For the text-containing cell, return its midpoint in [x, y] coordinate format. 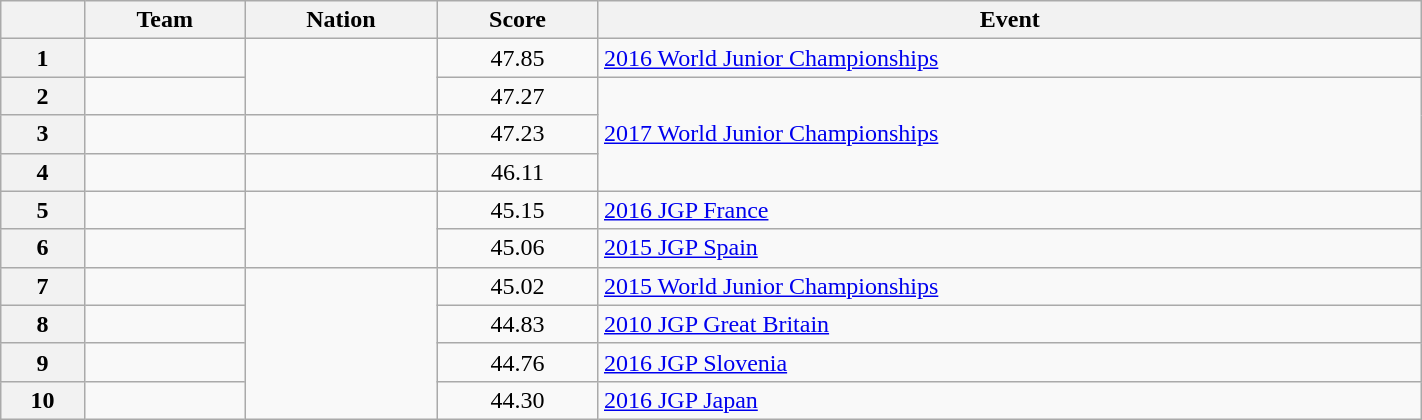
44.83 [518, 324]
47.85 [518, 58]
5 [43, 210]
44.30 [518, 400]
45.15 [518, 210]
9 [43, 362]
Score [518, 20]
4 [43, 172]
Nation [341, 20]
47.27 [518, 96]
8 [43, 324]
45.02 [518, 286]
2016 JGP France [1010, 210]
Event [1010, 20]
Team [164, 20]
1 [43, 58]
2 [43, 96]
45.06 [518, 248]
2015 JGP Spain [1010, 248]
2016 World Junior Championships [1010, 58]
2015 World Junior Championships [1010, 286]
2016 JGP Japan [1010, 400]
3 [43, 134]
47.23 [518, 134]
44.76 [518, 362]
6 [43, 248]
46.11 [518, 172]
10 [43, 400]
7 [43, 286]
2016 JGP Slovenia [1010, 362]
2010 JGP Great Britain [1010, 324]
2017 World Junior Championships [1010, 134]
